Capture the cell that displays the provided text and extract its (x, y) central coordinate. 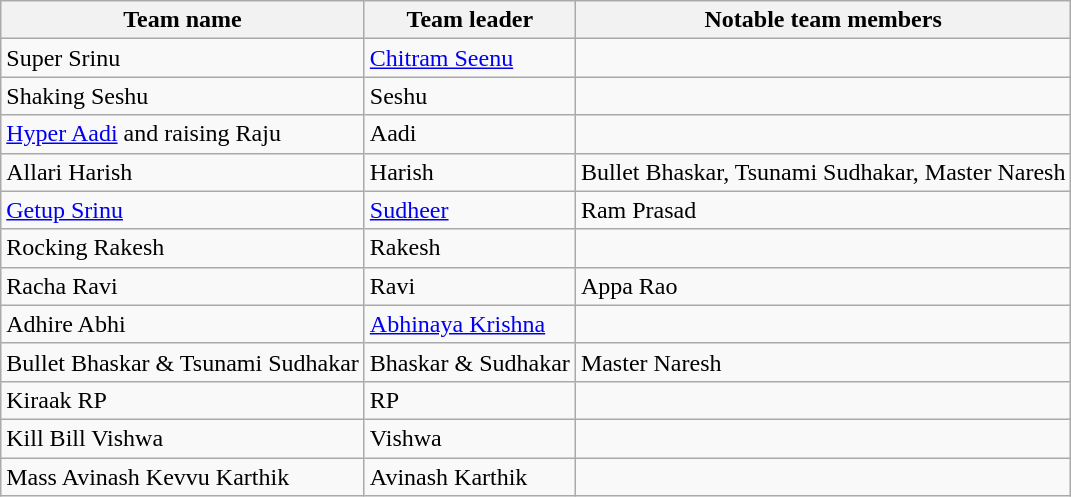
Harish (470, 172)
Super Srinu (183, 58)
Bullet Bhaskar & Tsunami Sudhakar (183, 362)
Kiraak RP (183, 400)
Allari Harish (183, 172)
Seshu (470, 96)
Avinash Karthik (470, 477)
Racha Ravi (183, 286)
Team name (183, 20)
Getup Srinu (183, 210)
Kill Bill Vishwa (183, 438)
Vishwa (470, 438)
Team leader (470, 20)
Bullet Bhaskar, Tsunami Sudhakar, Master Naresh (823, 172)
Adhire Abhi (183, 324)
Shaking Seshu (183, 96)
Notable team members (823, 20)
Abhinaya Krishna (470, 324)
Appa Rao (823, 286)
Ravi (470, 286)
Ram Prasad (823, 210)
Rakesh (470, 248)
Rocking Rakesh (183, 248)
Sudheer (470, 210)
Chitram Seenu (470, 58)
Mass Avinash Kevvu Karthik (183, 477)
Hyper Aadi and raising Raju (183, 134)
Master Naresh (823, 362)
Aadi (470, 134)
Bhaskar & Sudhakar (470, 362)
RP (470, 400)
